From the cell containing the given text, extract its center point as (X, Y) coordinate. 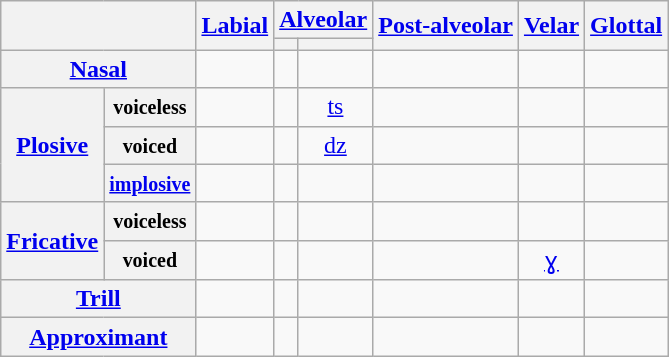
Approximant (98, 337)
Fricative (52, 241)
dz (336, 145)
Alveolar (324, 20)
Nasal (98, 69)
ts (336, 107)
Velar (551, 26)
Glottal (626, 26)
Trill (98, 299)
Post-alveolar (446, 26)
Plosive (52, 145)
implosive (150, 183)
Labial (235, 26)
ɣ (551, 260)
